Provide the [x, y] coordinate of the cell's center where the given text is located.  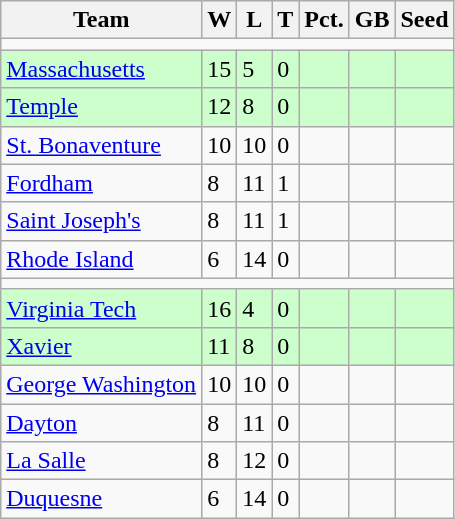
Saint Joseph's [102, 221]
Dayton [102, 423]
George Washington [102, 384]
Fordham [102, 183]
St. Bonaventure [102, 145]
W [220, 20]
L [254, 20]
Seed [424, 20]
15 [220, 69]
Temple [102, 107]
Duquesne [102, 499]
Massachusetts [102, 69]
16 [220, 308]
La Salle [102, 461]
GB [372, 20]
Rhode Island [102, 259]
5 [254, 69]
T [286, 20]
Pct. [324, 20]
4 [254, 308]
Xavier [102, 346]
Team [102, 20]
Virginia Tech [102, 308]
